Identify which cell holds the provided text, then report its (X, Y) central coordinate. 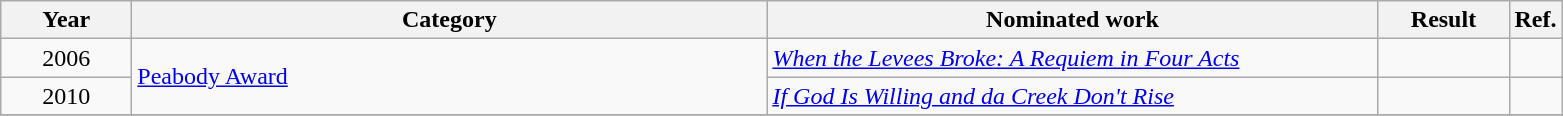
2010 (66, 96)
Category (450, 20)
2006 (66, 58)
Year (66, 20)
Nominated work (1072, 20)
Peabody Award (450, 77)
When the Levees Broke: A Requiem in Four Acts (1072, 58)
If God Is Willing and da Creek Don't Rise (1072, 96)
Result (1444, 20)
Ref. (1536, 20)
